Return (X, Y) of the center of cell containing provided text 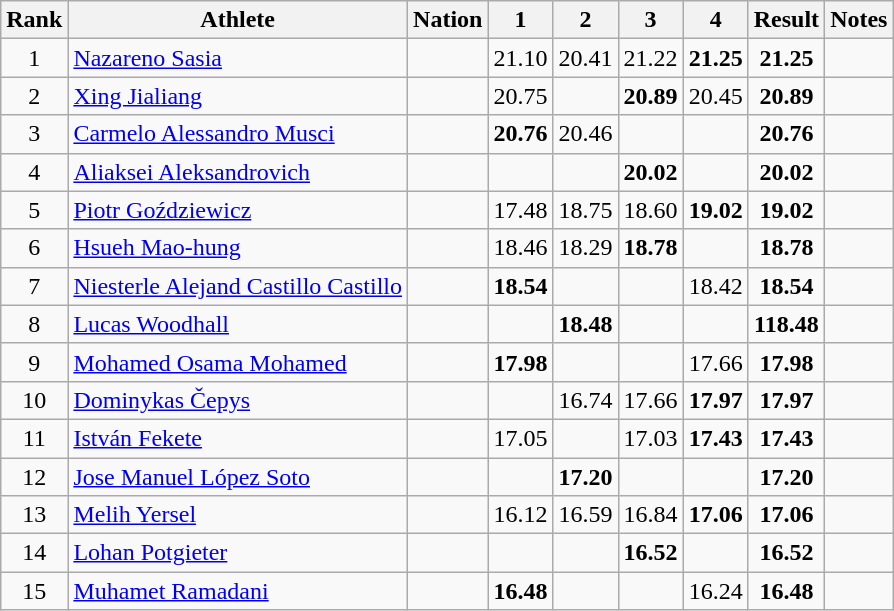
Muhamet Ramadani (238, 591)
18.29 (586, 248)
Jose Manuel López Soto (238, 477)
17.48 (520, 210)
Rank (34, 20)
16.24 (716, 591)
Dominykas Čepys (238, 400)
20.46 (586, 134)
Result (786, 20)
Aliaksei Aleksandrovich (238, 172)
Nation (448, 20)
15 (34, 591)
13 (34, 515)
Mohamed Osama Mohamed (238, 362)
21.22 (650, 58)
9 (34, 362)
18.48 (586, 324)
14 (34, 553)
Notes (859, 20)
118.48 (786, 324)
20.41 (586, 58)
17.05 (520, 438)
Lucas Woodhall (238, 324)
18.42 (716, 286)
7 (34, 286)
Athlete (238, 20)
5 (34, 210)
Nazareno Sasia (238, 58)
16.59 (586, 515)
Carmelo Alessandro Musci (238, 134)
István Fekete (238, 438)
Lohan Potgieter (238, 553)
Xing Jialiang (238, 96)
18.60 (650, 210)
20.45 (716, 96)
Hsueh Mao-hung (238, 248)
17.03 (650, 438)
16.84 (650, 515)
16.12 (520, 515)
11 (34, 438)
Niesterle Alejand Castillo Castillo (238, 286)
21.10 (520, 58)
10 (34, 400)
18.46 (520, 248)
16.74 (586, 400)
6 (34, 248)
20.75 (520, 96)
Melih Yersel (238, 515)
12 (34, 477)
Piotr Goździewicz (238, 210)
8 (34, 324)
18.75 (586, 210)
